Output the [X, Y] coordinate of the center of the cell containing the given text.  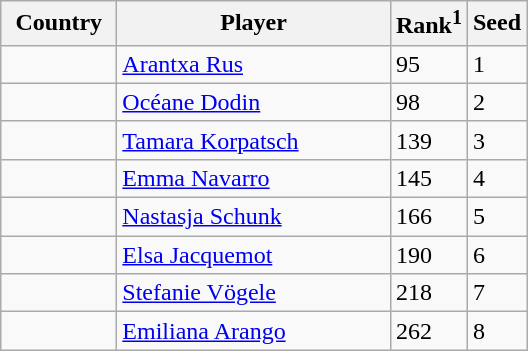
1 [496, 64]
Stefanie Vögele [254, 293]
95 [428, 64]
218 [428, 293]
Country [59, 24]
3 [496, 140]
139 [428, 140]
Arantxa Rus [254, 64]
7 [496, 293]
Tamara Korpatsch [254, 140]
Elsa Jacquemot [254, 255]
6 [496, 255]
Seed [496, 24]
262 [428, 331]
190 [428, 255]
98 [428, 102]
Nastasja Schunk [254, 217]
8 [496, 331]
166 [428, 217]
4 [496, 178]
Rank1 [428, 24]
Emma Navarro [254, 178]
Océane Dodin [254, 102]
Player [254, 24]
145 [428, 178]
2 [496, 102]
5 [496, 217]
Emiliana Arango [254, 331]
